Return [x, y] of the center of cell containing provided text 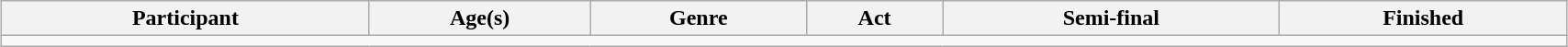
Participant [185, 18]
Age(s) [479, 18]
Semi-final [1111, 18]
Genre [698, 18]
Act [874, 18]
Finished [1423, 18]
